For the text-containing cell, return its midpoint in [x, y] coordinate format. 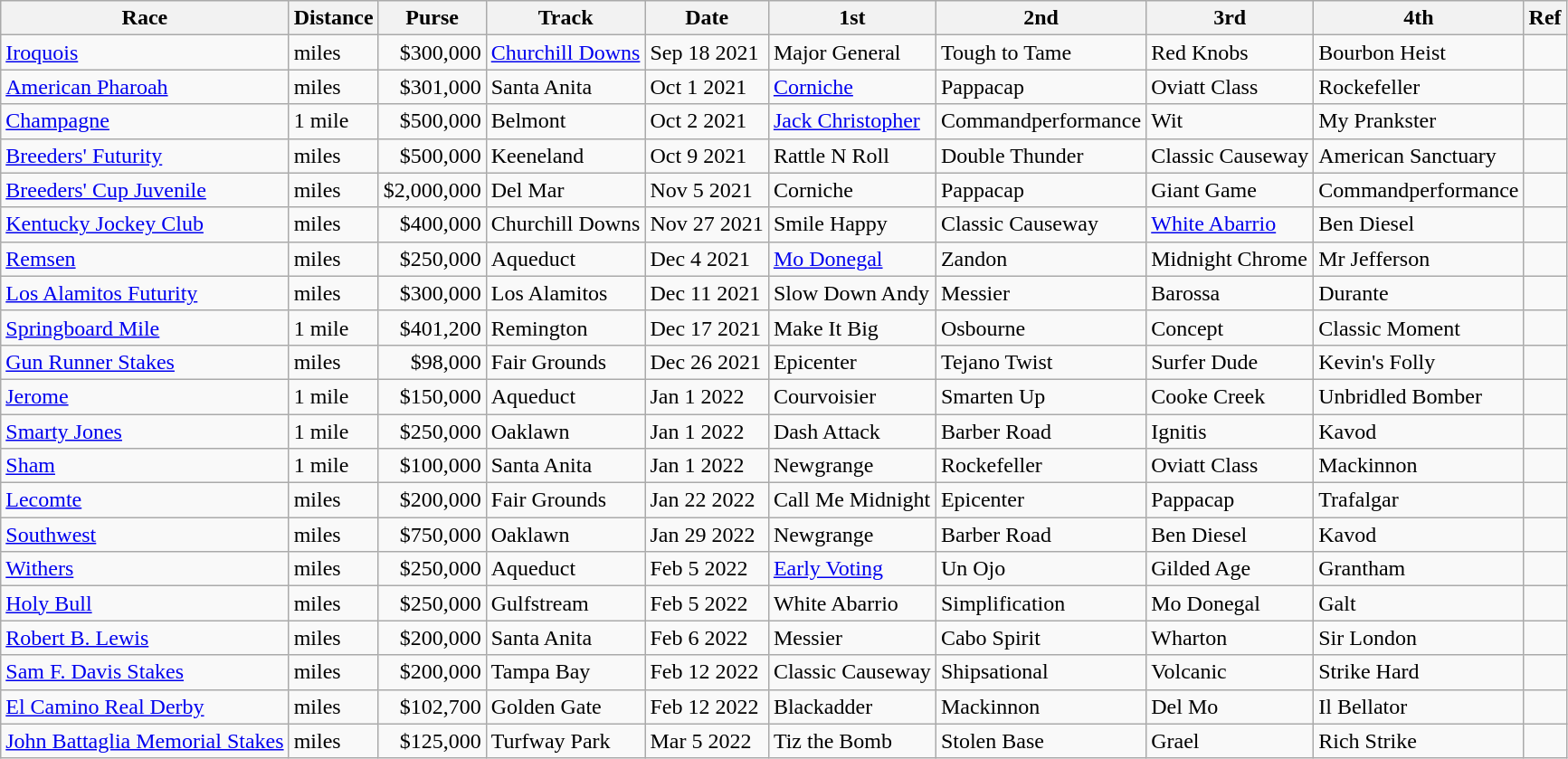
Nov 5 2021 [707, 190]
Grantham [1419, 569]
Trafalgar [1419, 500]
Grael [1231, 741]
Oct 2 2021 [707, 121]
Dash Attack [852, 432]
$750,000 [432, 535]
Jerome [145, 396]
American Pharoah [145, 87]
Giant Game [1231, 190]
Bourbon Heist [1419, 52]
Oct 9 2021 [707, 156]
$400,000 [432, 224]
Rattle N Roll [852, 156]
Withers [145, 569]
Unbridled Bomber [1419, 396]
Champagne [145, 121]
$125,000 [432, 741]
Gilded Age [1231, 569]
Purse [432, 18]
Double Thunder [1041, 156]
Breeders' Cup Juvenile [145, 190]
Breeders' Futurity [145, 156]
Un Ojo [1041, 569]
Jan 22 2022 [707, 500]
Dec 26 2021 [707, 362]
Wharton [1231, 638]
Jan 29 2022 [707, 535]
El Camino Real Derby [145, 707]
$98,000 [432, 362]
Slow Down Andy [852, 293]
Smile Happy [852, 224]
Gun Runner Stakes [145, 362]
Smarty Jones [145, 432]
Early Voting [852, 569]
Los Alamitos Futurity [145, 293]
Keeneland [565, 156]
Robert B. Lewis [145, 638]
Del Mar [565, 190]
Sam F. Davis Stakes [145, 672]
Strike Hard [1419, 672]
Barossa [1231, 293]
Make It Big [852, 327]
Remington [565, 327]
Ref [1545, 18]
$2,000,000 [432, 190]
Sham [145, 466]
Dec 17 2021 [707, 327]
My Prankster [1419, 121]
Osbourne [1041, 327]
$401,200 [432, 327]
1st [852, 18]
2nd [1041, 18]
Call Me Midnight [852, 500]
$100,000 [432, 466]
Major General [852, 52]
4th [1419, 18]
Cabo Spirit [1041, 638]
Tejano Twist [1041, 362]
Los Alamitos [565, 293]
Oct 1 2021 [707, 87]
Belmont [565, 121]
$150,000 [432, 396]
Kevin's Folly [1419, 362]
Durante [1419, 293]
$102,700 [432, 707]
Feb 6 2022 [707, 638]
Shipsational [1041, 672]
Lecomte [145, 500]
Turfway Park [565, 741]
$301,000 [432, 87]
Mr Jefferson [1419, 259]
Race [145, 18]
Zandon [1041, 259]
Ignitis [1231, 432]
Gulfstream [565, 603]
Galt [1419, 603]
Red Knobs [1231, 52]
Tiz the Bomb [852, 741]
Wit [1231, 121]
Remsen [145, 259]
Springboard Mile [145, 327]
Il Bellator [1419, 707]
Tampa Bay [565, 672]
Holy Bull [145, 603]
Blackadder [852, 707]
Concept [1231, 327]
Dec 4 2021 [707, 259]
Nov 27 2021 [707, 224]
Courvoisier [852, 396]
Simplification [1041, 603]
Midnight Chrome [1231, 259]
Del Mo [1231, 707]
American Sanctuary [1419, 156]
Southwest [145, 535]
Distance [333, 18]
Date [707, 18]
Rich Strike [1419, 741]
Cooke Creek [1231, 396]
Golden Gate [565, 707]
Stolen Base [1041, 741]
Jack Christopher [852, 121]
Smarten Up [1041, 396]
Dec 11 2021 [707, 293]
Surfer Dude [1231, 362]
Mar 5 2022 [707, 741]
Kentucky Jockey Club [145, 224]
Track [565, 18]
Sir London [1419, 638]
Sep 18 2021 [707, 52]
3rd [1231, 18]
John Battaglia Memorial Stakes [145, 741]
Iroquois [145, 52]
Tough to Tame [1041, 52]
Classic Moment [1419, 327]
Volcanic [1231, 672]
